Determine the [X, Y] coordinate at the center of the cell enclosing the given text.  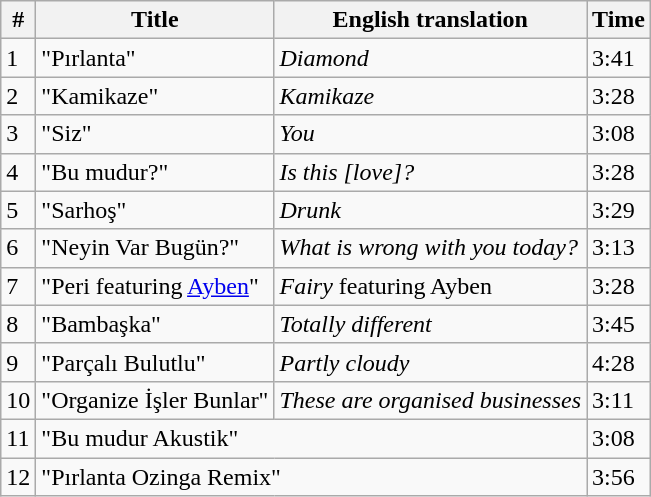
You [430, 134]
Partly cloudy [430, 362]
3:56 [619, 477]
9 [18, 362]
3 [18, 134]
5 [18, 210]
Kamikaze [430, 96]
"Bu mudur Akustik" [312, 438]
Time [619, 20]
Title [155, 20]
"Parçalı Bulutlu" [155, 362]
3:13 [619, 248]
3:45 [619, 324]
Drunk [430, 210]
6 [18, 248]
"Peri featuring Ayben" [155, 286]
3:29 [619, 210]
Totally different [430, 324]
"Organize İşler Bunlar" [155, 400]
1 [18, 58]
# [18, 20]
"Siz" [155, 134]
These are organised businesses [430, 400]
4 [18, 172]
"Pırlanta" [155, 58]
English translation [430, 20]
12 [18, 477]
"Kamikaze" [155, 96]
10 [18, 400]
8 [18, 324]
7 [18, 286]
"Bambaşka" [155, 324]
3:11 [619, 400]
"Pırlanta Ozinga Remix" [312, 477]
Diamond [430, 58]
"Sarhoş" [155, 210]
What is wrong with you today? [430, 248]
3:41 [619, 58]
"Neyin Var Bugün?" [155, 248]
Is this [love]? [430, 172]
Fairy featuring Ayben [430, 286]
11 [18, 438]
"Bu mudur?" [155, 172]
4:28 [619, 362]
2 [18, 96]
